Provide the [x, y] coordinate of the cell's center where the given text is located.  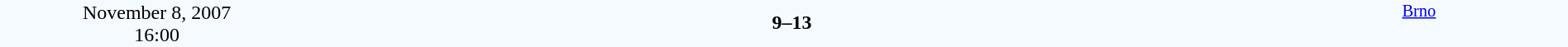
Brno [1419, 23]
9–13 [791, 22]
November 8, 200716:00 [157, 23]
